Pinpoint the cell where the given text exists, returning its [x, y] midpoint coordinate. 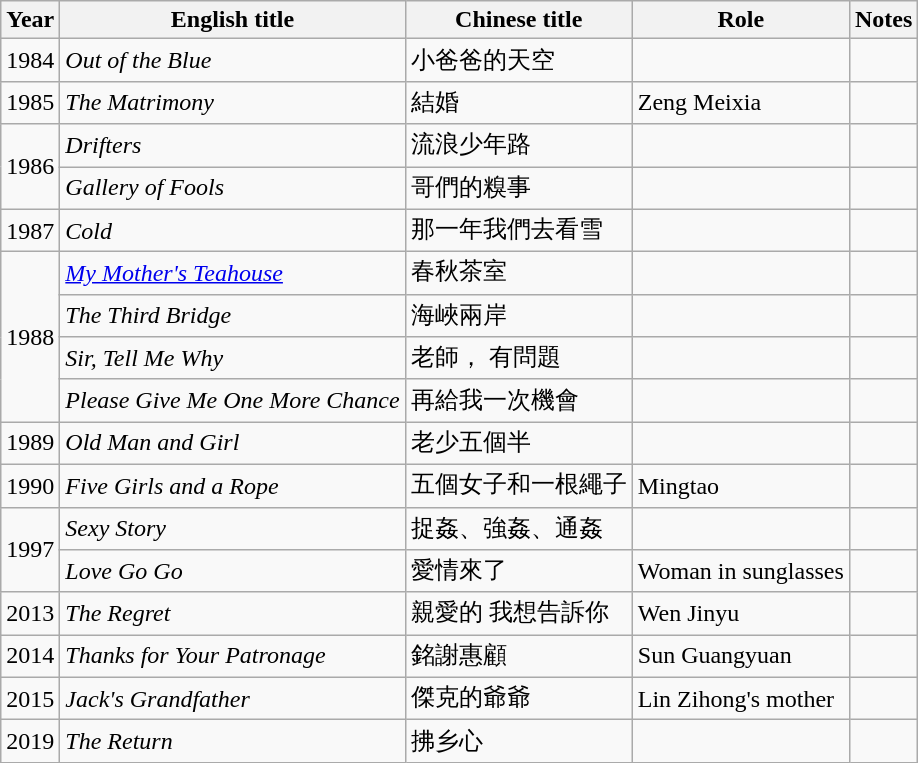
My Mother's Teahouse [232, 274]
Wen Jinyu [740, 614]
再給我一次機會 [518, 400]
2015 [30, 698]
Drifters [232, 146]
Mingtao [740, 486]
Old Man and Girl [232, 444]
Gallery of Fools [232, 188]
老少五個半 [518, 444]
1988 [30, 337]
捉姦、強姦、通姦 [518, 528]
2013 [30, 614]
1997 [30, 550]
1986 [30, 166]
Woman in sunglasses [740, 572]
English title [232, 20]
The Return [232, 742]
Out of the Blue [232, 60]
Love Go Go [232, 572]
The Matrimony [232, 102]
銘謝惠顧 [518, 656]
1990 [30, 486]
哥們的糗事 [518, 188]
五個女子和一根繩子 [518, 486]
Cold [232, 230]
1987 [30, 230]
2014 [30, 656]
Five Girls and a Rope [232, 486]
Chinese title [518, 20]
Sir, Tell Me Why [232, 358]
Year [30, 20]
Thanks for Your Patronage [232, 656]
春秋茶室 [518, 274]
那一年我們去看雪 [518, 230]
老師， 有問題 [518, 358]
1989 [30, 444]
流浪少年路 [518, 146]
Zeng Meixia [740, 102]
海峽兩岸 [518, 316]
1984 [30, 60]
Sexy Story [232, 528]
傑克的爺爺 [518, 698]
The Regret [232, 614]
Lin Zihong's mother [740, 698]
小爸爸的天空 [518, 60]
Jack's Grandfather [232, 698]
1985 [30, 102]
Role [740, 20]
結婚 [518, 102]
Sun Guangyuan [740, 656]
2019 [30, 742]
Please Give Me One More Chance [232, 400]
親愛的 我想告訴你 [518, 614]
Notes [883, 20]
The Third Bridge [232, 316]
愛情來了 [518, 572]
拂乡心 [518, 742]
